Determine the (x, y) coordinate at the center of the cell enclosing the given text.  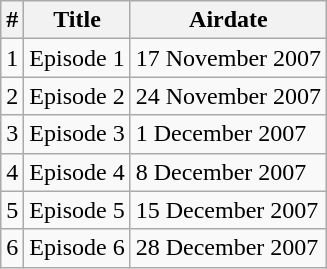
Episode 4 (77, 172)
1 (12, 58)
3 (12, 134)
Episode 6 (77, 248)
Episode 5 (77, 210)
Episode 2 (77, 96)
8 December 2007 (228, 172)
Title (77, 20)
1 December 2007 (228, 134)
15 December 2007 (228, 210)
2 (12, 96)
28 December 2007 (228, 248)
5 (12, 210)
# (12, 20)
Airdate (228, 20)
24 November 2007 (228, 96)
Episode 3 (77, 134)
6 (12, 248)
4 (12, 172)
Episode 1 (77, 58)
17 November 2007 (228, 58)
